Find where the given text appears and provide that cell's center as (X, Y) coordinate. 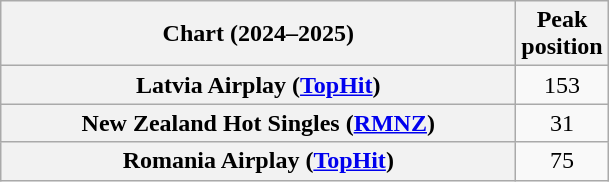
Latvia Airplay (TopHit) (258, 85)
75 (562, 161)
31 (562, 123)
Romania Airplay (TopHit) (258, 161)
Chart (2024–2025) (258, 34)
Peakposition (562, 34)
153 (562, 85)
New Zealand Hot Singles (RMNZ) (258, 123)
